Pinpoint the cell where the given text exists, returning its [X, Y] midpoint coordinate. 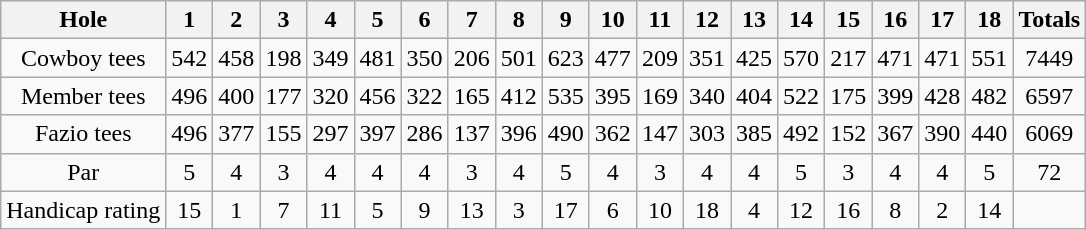
522 [802, 96]
351 [706, 58]
551 [990, 58]
155 [284, 134]
390 [942, 134]
399 [896, 96]
501 [518, 58]
535 [566, 96]
396 [518, 134]
6597 [1050, 96]
570 [802, 58]
367 [896, 134]
152 [848, 134]
177 [284, 96]
349 [330, 58]
425 [754, 58]
Totals [1050, 20]
362 [612, 134]
175 [848, 96]
303 [706, 134]
7449 [1050, 58]
458 [236, 58]
198 [284, 58]
169 [660, 96]
Handicap rating [84, 210]
477 [612, 58]
6069 [1050, 134]
404 [754, 96]
209 [660, 58]
412 [518, 96]
217 [848, 58]
428 [942, 96]
481 [378, 58]
297 [330, 134]
322 [424, 96]
286 [424, 134]
542 [190, 58]
Fazio tees [84, 134]
397 [378, 134]
Cowboy tees [84, 58]
492 [802, 134]
320 [330, 96]
206 [472, 58]
165 [472, 96]
350 [424, 58]
Hole [84, 20]
456 [378, 96]
Member tees [84, 96]
377 [236, 134]
623 [566, 58]
482 [990, 96]
385 [754, 134]
400 [236, 96]
Par [84, 172]
395 [612, 96]
340 [706, 96]
137 [472, 134]
147 [660, 134]
72 [1050, 172]
490 [566, 134]
440 [990, 134]
